Return the (X, Y) coordinate for the center point of the cell that contains the specified text.  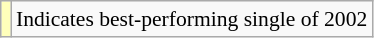
Indicates best-performing single of 2002 (192, 19)
